For the text-containing cell, return its midpoint in (x, y) coordinate format. 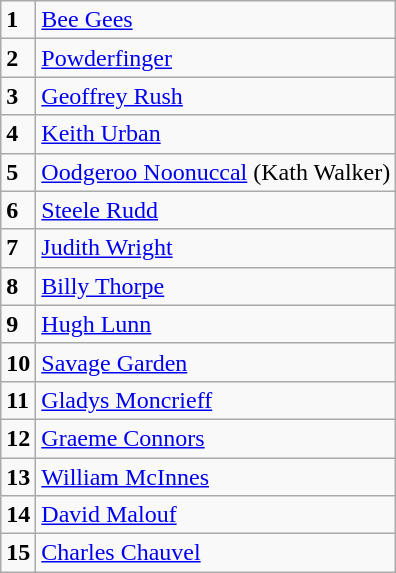
15 (18, 553)
10 (18, 362)
14 (18, 515)
Hugh Lunn (216, 324)
Steele Rudd (216, 210)
Savage Garden (216, 362)
Billy Thorpe (216, 286)
2 (18, 58)
7 (18, 248)
12 (18, 438)
3 (18, 96)
David Malouf (216, 515)
13 (18, 477)
Oodgeroo Noonuccal (Kath Walker) (216, 172)
Graeme Connors (216, 438)
William McInnes (216, 477)
Bee Gees (216, 20)
Judith Wright (216, 248)
Powderfinger (216, 58)
9 (18, 324)
Geoffrey Rush (216, 96)
6 (18, 210)
Keith Urban (216, 134)
Gladys Moncrieff (216, 400)
5 (18, 172)
1 (18, 20)
8 (18, 286)
4 (18, 134)
11 (18, 400)
Charles Chauvel (216, 553)
